Detect which cell encompasses the target text, then output its [X, Y] center coordinate. 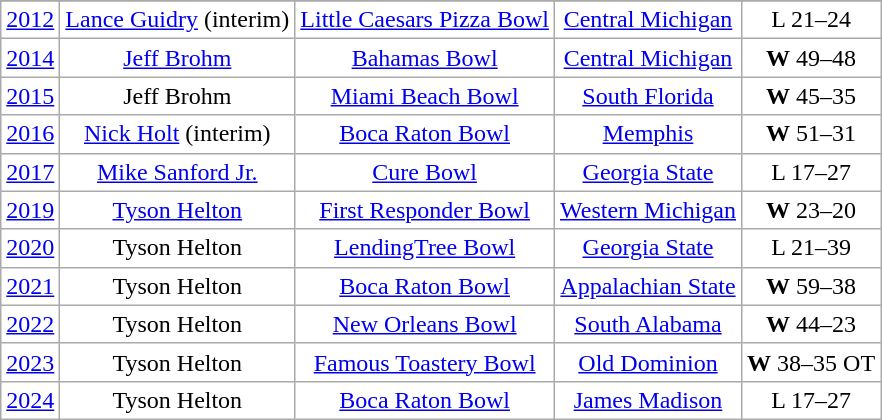
Miami Beach Bowl [425, 96]
James Madison [648, 400]
W 38–35 OT [812, 362]
Lance Guidry (interim) [178, 20]
Famous Toastery Bowl [425, 362]
2024 [30, 400]
W 49–48 [812, 58]
W 23–20 [812, 210]
L 21–39 [812, 248]
2012 [30, 20]
2016 [30, 134]
W 51–31 [812, 134]
2017 [30, 172]
2021 [30, 286]
Nick Holt (interim) [178, 134]
W 44–23 [812, 324]
South Alabama [648, 324]
New Orleans Bowl [425, 324]
2019 [30, 210]
L 21–24 [812, 20]
2022 [30, 324]
W 45–35 [812, 96]
Western Michigan [648, 210]
LendingTree Bowl [425, 248]
2020 [30, 248]
2015 [30, 96]
2014 [30, 58]
Appalachian State [648, 286]
South Florida [648, 96]
Mike Sanford Jr. [178, 172]
W 59–38 [812, 286]
Memphis [648, 134]
2023 [30, 362]
Bahamas Bowl [425, 58]
Old Dominion [648, 362]
First Responder Bowl [425, 210]
Little Caesars Pizza Bowl [425, 20]
Cure Bowl [425, 172]
